Search for the cell housing the specified text and yield its [x, y] center coordinate. 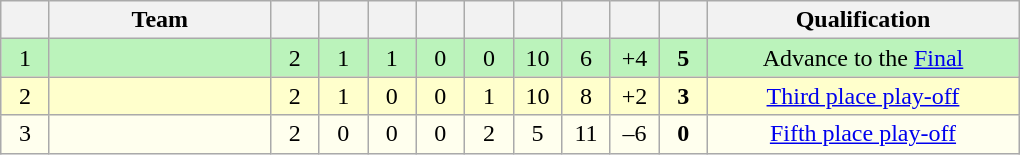
Team [160, 20]
8 [586, 96]
11 [586, 134]
Qualification [862, 20]
+2 [634, 96]
Advance to the Final [862, 58]
6 [586, 58]
Third place play-off [862, 96]
–6 [634, 134]
+4 [634, 58]
Fifth place play-off [862, 134]
